Determine the [X, Y] coordinate at the center of the cell enclosing the given text.  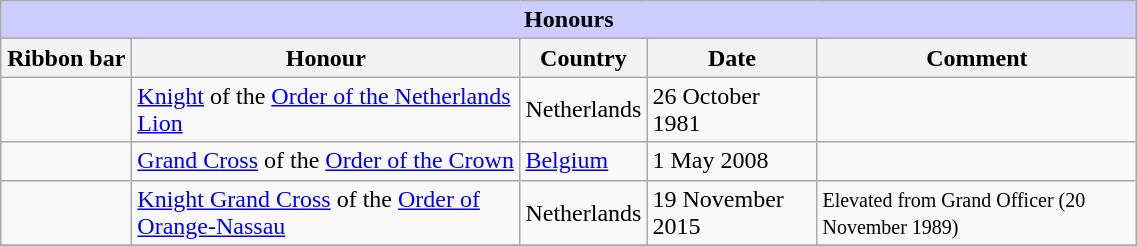
Knight Grand Cross of the Order of Orange-Nassau [326, 212]
26 October 1981 [732, 110]
Grand Cross of the Order of the Crown [326, 161]
Comment [977, 58]
Elevated from Grand Officer (20 November 1989) [977, 212]
Knight of the Order of the Netherlands Lion [326, 110]
Honours [569, 20]
Belgium [584, 161]
1 May 2008 [732, 161]
Honour [326, 58]
19 November 2015 [732, 212]
Date [732, 58]
Ribbon bar [66, 58]
Country [584, 58]
